Scan for the cell matching the given text and deliver its [x, y] coordinate at center. 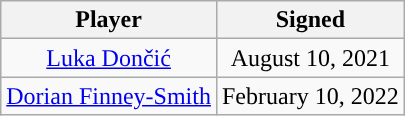
Signed [310, 20]
Player [109, 20]
Luka Dončić [109, 58]
Dorian Finney-Smith [109, 96]
February 10, 2022 [310, 96]
August 10, 2021 [310, 58]
